Detect which cell encompasses the target text, then output its [x, y] center coordinate. 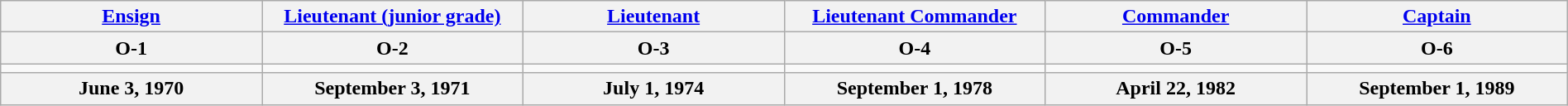
Lieutenant (junior grade) [392, 17]
Captain [1437, 17]
Commander [1176, 17]
O-3 [653, 48]
September 1, 1989 [1437, 89]
O-4 [915, 48]
O-1 [131, 48]
Ensign [131, 17]
O-5 [1176, 48]
O-2 [392, 48]
September 1, 1978 [915, 89]
April 22, 1982 [1176, 89]
O-6 [1437, 48]
June 3, 1970 [131, 89]
Lieutenant Commander [915, 17]
September 3, 1971 [392, 89]
July 1, 1974 [653, 89]
Lieutenant [653, 17]
